Identify which cell holds the provided text, then report its (x, y) central coordinate. 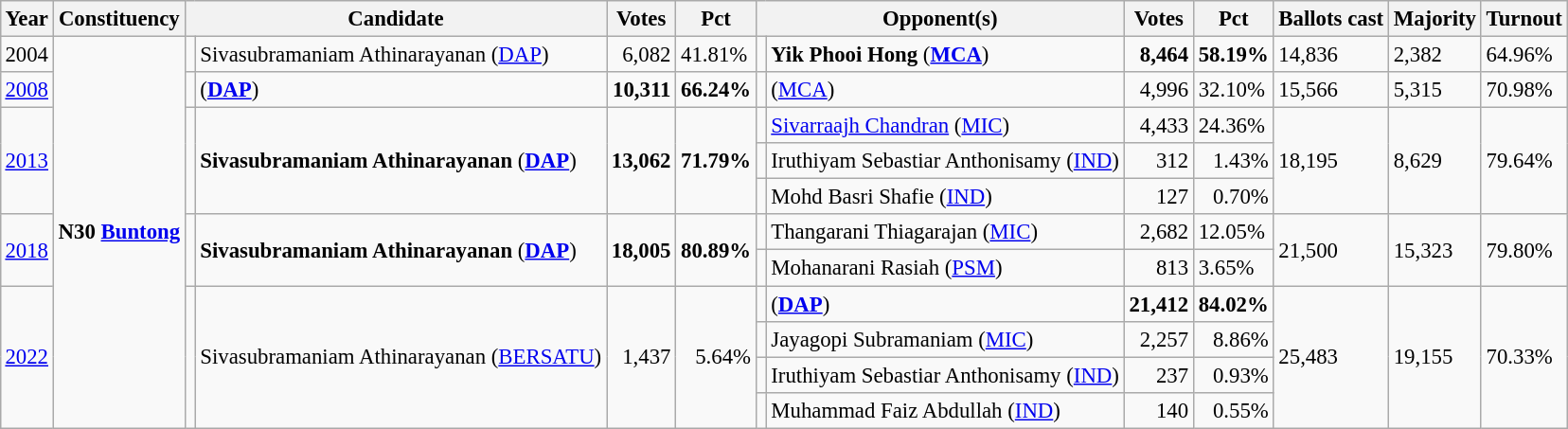
71.79% (716, 161)
Thangarani Thiagarajan (MIC) (945, 232)
8.86% (1233, 339)
3.65% (1233, 268)
25,483 (1331, 357)
Opponent(s) (939, 19)
15,566 (1331, 90)
Year (27, 19)
5,315 (1434, 90)
Candidate (396, 19)
N30 Buntong (119, 232)
5.64% (716, 357)
21,412 (1159, 304)
0.93% (1233, 375)
1,437 (640, 357)
24.36% (1233, 126)
79.80% (1524, 250)
0.55% (1233, 410)
813 (1159, 268)
(MCA) (945, 90)
21,500 (1331, 250)
Sivarraajh Chandran (MIC) (945, 126)
41.81% (716, 54)
Majority (1434, 19)
84.02% (1233, 304)
Jayagopi Subramaniam (MIC) (945, 339)
Yik Phooi Hong (MCA) (945, 54)
14,836 (1331, 54)
140 (1159, 410)
237 (1159, 375)
1.43% (1233, 161)
8,464 (1159, 54)
2018 (27, 250)
64.96% (1524, 54)
2008 (27, 90)
2,257 (1159, 339)
Constituency (119, 19)
312 (1159, 161)
Muhammad Faiz Abdullah (IND) (945, 410)
66.24% (716, 90)
8,629 (1434, 161)
70.33% (1524, 357)
2004 (27, 54)
6,082 (640, 54)
2013 (27, 161)
Ballots cast (1331, 19)
4,996 (1159, 90)
18,005 (640, 250)
19,155 (1434, 357)
Turnout (1524, 19)
12.05% (1233, 232)
58.19% (1233, 54)
13,062 (640, 161)
127 (1159, 197)
Sivasubramaniam Athinarayanan (BERSATU) (401, 357)
2,382 (1434, 54)
10,311 (640, 90)
70.98% (1524, 90)
0.70% (1233, 197)
80.89% (716, 250)
15,323 (1434, 250)
79.64% (1524, 161)
Mohd Basri Shafie (IND) (945, 197)
2,682 (1159, 232)
4,433 (1159, 126)
32.10% (1233, 90)
18,195 (1331, 161)
Mohanarani Rasiah (PSM) (945, 268)
2022 (27, 357)
